Identify which cell holds the provided text, then report its [X, Y] central coordinate. 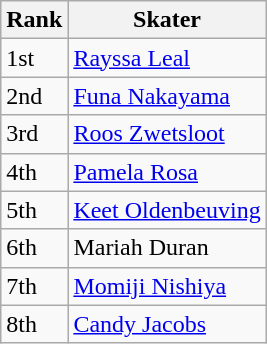
Mariah Duran [167, 248]
Keet Oldenbeuving [167, 210]
Roos Zwetsloot [167, 134]
Pamela Rosa [167, 172]
Candy Jacobs [167, 324]
3rd [34, 134]
8th [34, 324]
Funa Nakayama [167, 96]
7th [34, 286]
1st [34, 58]
6th [34, 248]
Momiji Nishiya [167, 286]
2nd [34, 96]
5th [34, 210]
4th [34, 172]
Rayssa Leal [167, 58]
Rank [34, 20]
Skater [167, 20]
